Capture the cell that displays the provided text and extract its [x, y] central coordinate. 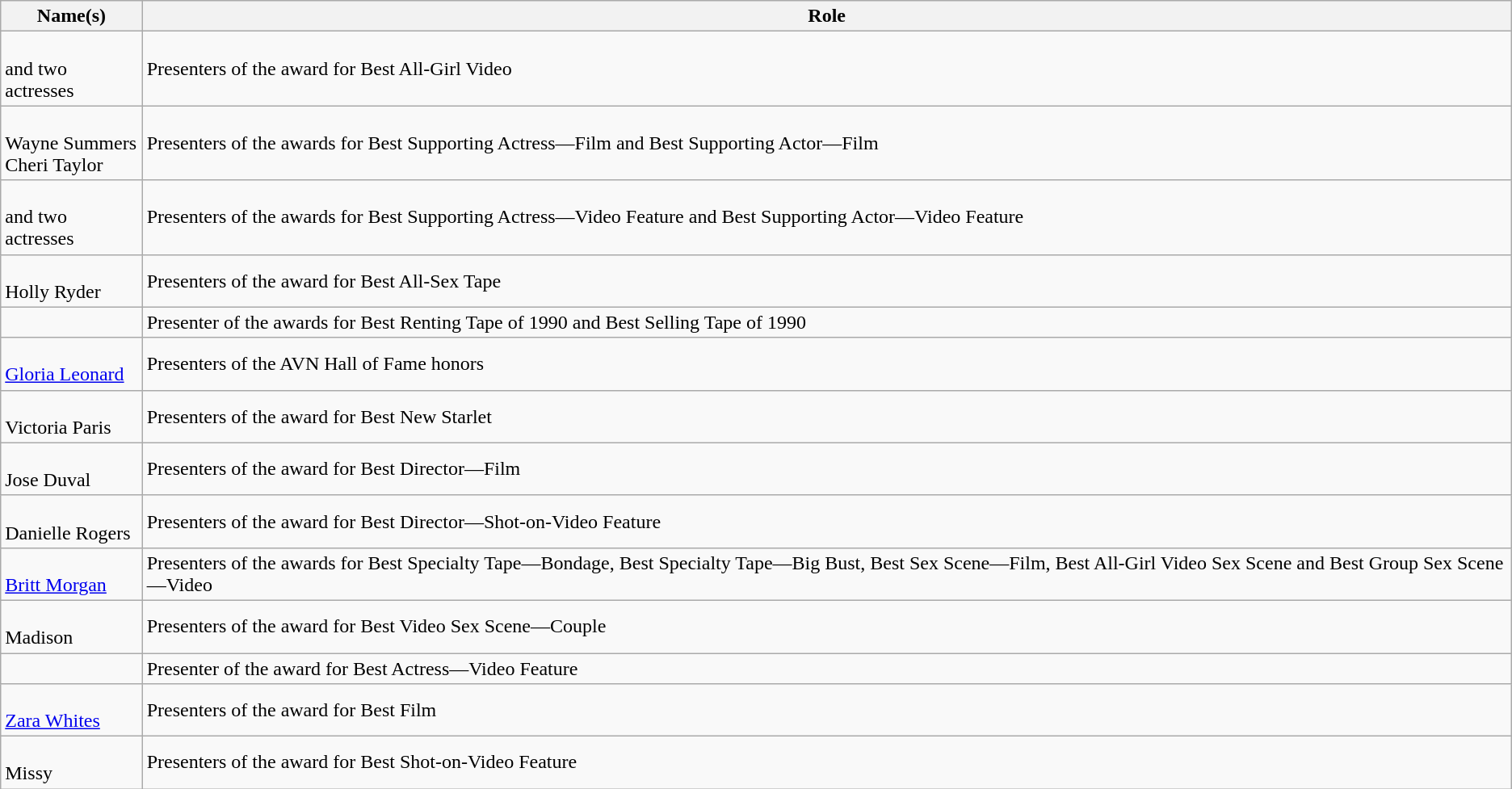
Holly Ryder [71, 281]
Presenters of the awards for Best Supporting Actress—Video Feature and Best Supporting Actor—Video Feature [827, 217]
Jose Duval [71, 468]
Role [827, 16]
Missy [71, 762]
Presenters of the award for Best Director—Film [827, 468]
Zara Whites [71, 711]
Presenters of the award for Best Video Sex Scene—Couple [827, 627]
Presenter of the award for Best Actress—Video Feature [827, 668]
Wayne SummersCheri Taylor [71, 143]
Name(s) [71, 16]
Victoria Paris [71, 417]
Britt Morgan [71, 573]
Presenter of the awards for Best Renting Tape of 1990 and Best Selling Tape of 1990 [827, 322]
Presenters of the award for Best All-Sex Tape [827, 281]
Presenters of the award for Best Shot-on-Video Feature [827, 762]
Gloria Leonard [71, 363]
Danielle Rogers [71, 522]
Presenters of the award for Best New Starlet [827, 417]
Presenters of the AVN Hall of Fame honors [827, 363]
Presenters of the award for Best Director—Shot-on-Video Feature [827, 522]
Presenters of the award for Best Film [827, 711]
Presenters of the award for Best All-Girl Video [827, 69]
Presenters of the awards for Best Supporting Actress—Film and Best Supporting Actor—Film [827, 143]
Madison [71, 627]
